Output the (X, Y) coordinate of the center of the cell containing the given text.  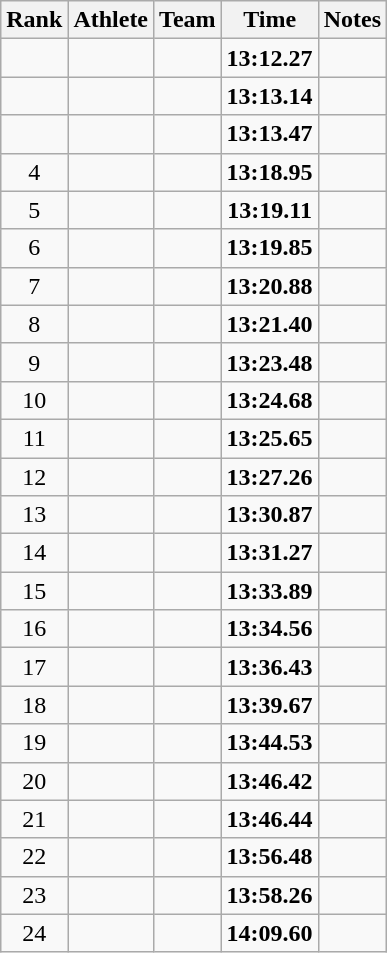
9 (34, 362)
6 (34, 248)
13:20.88 (270, 286)
13:58.26 (270, 895)
8 (34, 324)
24 (34, 933)
13:44.53 (270, 743)
13:12.27 (270, 58)
20 (34, 781)
17 (34, 667)
13:56.48 (270, 857)
14 (34, 553)
15 (34, 591)
13:33.89 (270, 591)
13:46.44 (270, 819)
13:39.67 (270, 705)
11 (34, 438)
13:19.11 (270, 210)
16 (34, 629)
13:13.47 (270, 134)
13:31.27 (270, 553)
13 (34, 515)
23 (34, 895)
12 (34, 477)
5 (34, 210)
13:27.26 (270, 477)
Rank (34, 20)
22 (34, 857)
10 (34, 400)
13:24.68 (270, 400)
4 (34, 172)
19 (34, 743)
13:23.48 (270, 362)
13:13.14 (270, 96)
13:18.95 (270, 172)
Time (270, 20)
13:25.65 (270, 438)
13:30.87 (270, 515)
14:09.60 (270, 933)
13:34.56 (270, 629)
13:21.40 (270, 324)
Team (188, 20)
18 (34, 705)
13:36.43 (270, 667)
7 (34, 286)
Notes (352, 20)
21 (34, 819)
13:19.85 (270, 248)
Athlete (111, 20)
13:46.42 (270, 781)
